For the text-containing cell, return its midpoint in [x, y] coordinate format. 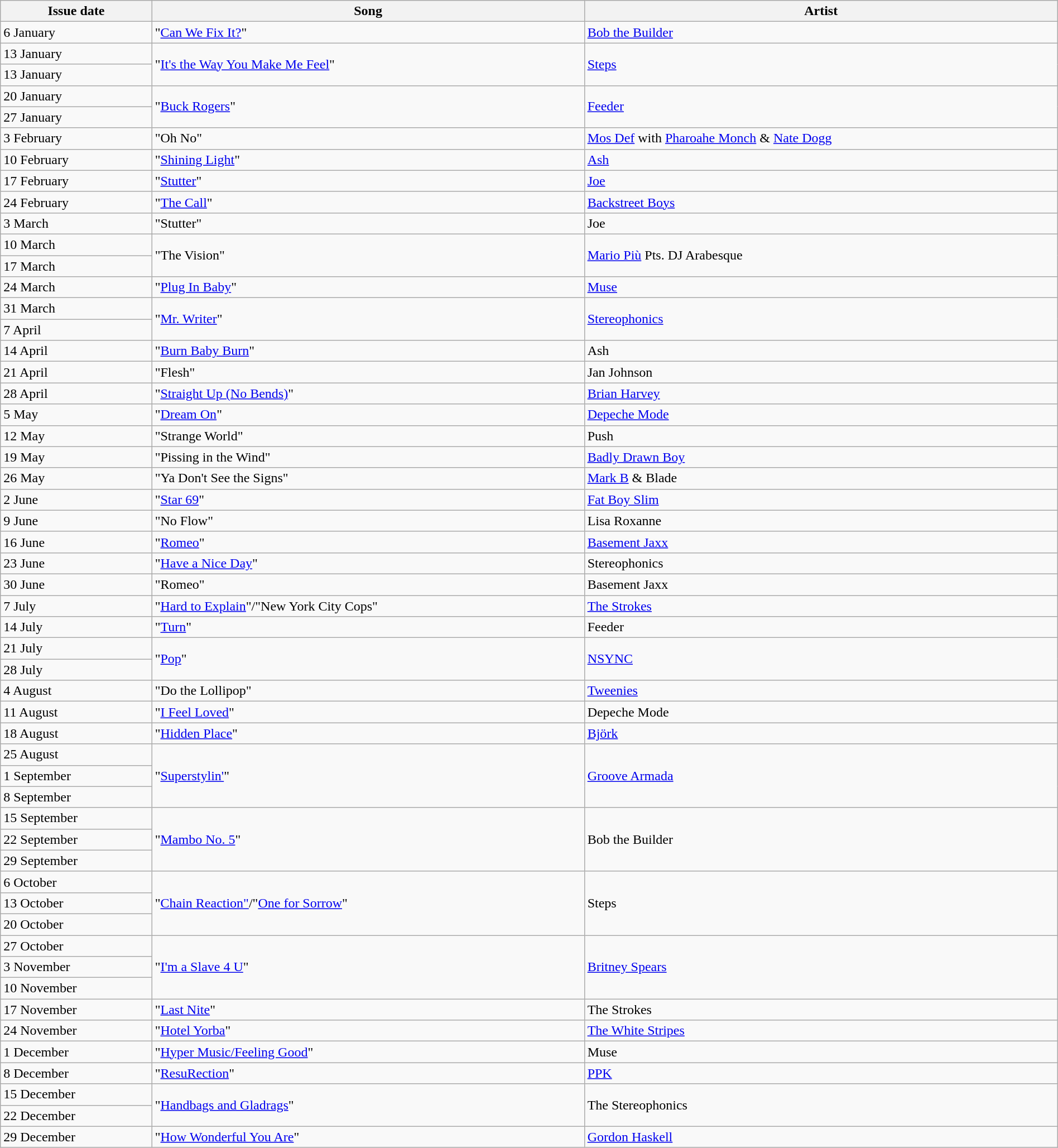
Brian Harvey [821, 393]
2 June [76, 499]
11 August [76, 712]
Issue date [76, 11]
28 April [76, 393]
28 July [76, 670]
26 May [76, 478]
21 July [76, 649]
10 November [76, 988]
Mark B & Blade [821, 478]
Björk [821, 733]
10 March [76, 244]
"Strange World" [368, 436]
Gordon Haskell [821, 1137]
19 May [76, 457]
"Turn" [368, 627]
"Dream On" [368, 415]
17 February [76, 181]
Song [368, 11]
27 October [76, 946]
"The Call" [368, 202]
1 December [76, 1052]
Britney Spears [821, 967]
"Can We Fix It?" [368, 32]
3 March [76, 223]
"Star 69" [368, 499]
15 September [76, 818]
17 March [76, 266]
6 October [76, 882]
"Have a Nice Day" [368, 563]
24 February [76, 202]
16 June [76, 542]
7 July [76, 606]
Backstreet Boys [821, 202]
27 January [76, 117]
"Handbags and Gladrags" [368, 1105]
"Shining Light" [368, 160]
Mario Più Pts. DJ Arabesque [821, 255]
"Flesh" [368, 372]
"Pissing in the Wind" [368, 457]
Lisa Roxanne [821, 521]
10 February [76, 160]
Badly Drawn Boy [821, 457]
9 June [76, 521]
17 November [76, 1010]
"I Feel Loved" [368, 712]
"Oh No" [368, 138]
3 February [76, 138]
5 May [76, 415]
Artist [821, 11]
13 October [76, 903]
14 April [76, 351]
14 July [76, 627]
29 September [76, 861]
31 March [76, 309]
"Ya Don't See the Signs" [368, 478]
8 December [76, 1073]
21 April [76, 372]
20 October [76, 924]
24 March [76, 287]
3 November [76, 967]
24 November [76, 1031]
"Pop" [368, 659]
1 September [76, 776]
15 December [76, 1094]
"Mambo No. 5" [368, 839]
20 January [76, 96]
22 December [76, 1116]
"Hard to Explain"/"New York City Cops" [368, 606]
The White Stripes [821, 1031]
NSYNC [821, 659]
"Hotel Yorba" [368, 1031]
30 June [76, 584]
Mos Def with Pharoahe Monch & Nate Dogg [821, 138]
"Last Nite" [368, 1010]
29 December [76, 1137]
Tweenies [821, 691]
12 May [76, 436]
"Do the Lollipop" [368, 691]
"Buck Rogers" [368, 107]
"Chain Reaction"/"One for Sorrow" [368, 903]
"I'm a Slave 4 U" [368, 967]
"It's the Way You Make Me Feel" [368, 64]
25 August [76, 755]
6 January [76, 32]
"How Wonderful You Are" [368, 1137]
The Stereophonics [821, 1105]
"The Vision" [368, 255]
"ResuRection" [368, 1073]
"Plug In Baby" [368, 287]
"No Flow" [368, 521]
18 August [76, 733]
8 September [76, 797]
"Superstylin'" [368, 776]
"Hidden Place" [368, 733]
Push [821, 436]
"Straight Up (No Bends)" [368, 393]
PPK [821, 1073]
4 August [76, 691]
"Mr. Writer" [368, 319]
7 April [76, 330]
23 June [76, 563]
Fat Boy Slim [821, 499]
22 September [76, 839]
Groove Armada [821, 776]
"Burn Baby Burn" [368, 351]
Jan Johnson [821, 372]
"Hyper Music/Feeling Good" [368, 1052]
